For the text-containing cell, return its midpoint in [x, y] coordinate format. 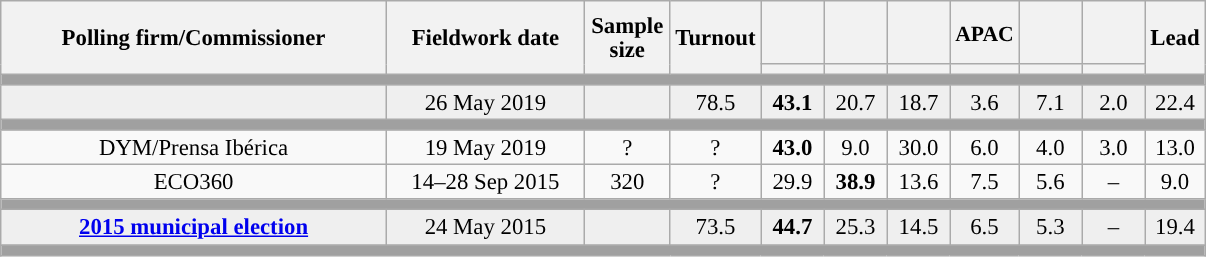
73.5 [716, 228]
14.5 [918, 228]
7.5 [984, 182]
5.3 [1050, 228]
4.0 [1050, 148]
DYM/Prensa Ibérica [194, 148]
3.6 [984, 102]
13.6 [918, 182]
3.0 [1114, 148]
APAC [984, 32]
320 [627, 182]
ECO360 [194, 182]
44.7 [792, 228]
Polling firm/Commissioner [194, 38]
2015 municipal election [194, 228]
Lead [1175, 38]
43.1 [792, 102]
6.0 [984, 148]
14–28 Sep 2015 [485, 182]
43.0 [792, 148]
24 May 2015 [485, 228]
78.5 [716, 102]
20.7 [856, 102]
19.4 [1175, 228]
Turnout [716, 38]
29.9 [792, 182]
6.5 [984, 228]
Sample size [627, 38]
25.3 [856, 228]
38.9 [856, 182]
5.6 [1050, 182]
13.0 [1175, 148]
19 May 2019 [485, 148]
30.0 [918, 148]
18.7 [918, 102]
22.4 [1175, 102]
Fieldwork date [485, 38]
26 May 2019 [485, 102]
7.1 [1050, 102]
2.0 [1114, 102]
